Pinpoint the cell where the given text exists, returning its [X, Y] midpoint coordinate. 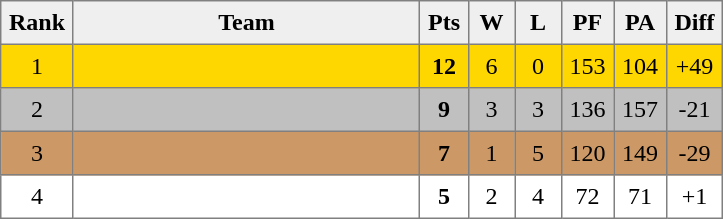
136 [587, 110]
Rank [38, 23]
12 [444, 66]
Diff [694, 23]
72 [587, 197]
0 [538, 66]
Team [246, 23]
-21 [694, 110]
157 [640, 110]
PA [640, 23]
L [538, 23]
Pts [444, 23]
7 [444, 153]
+1 [694, 197]
+49 [694, 66]
W [491, 23]
120 [587, 153]
-29 [694, 153]
153 [587, 66]
71 [640, 197]
PF [587, 23]
6 [491, 66]
104 [640, 66]
9 [444, 110]
149 [640, 153]
